Detect which cell encompasses the target text, then output its [X, Y] center coordinate. 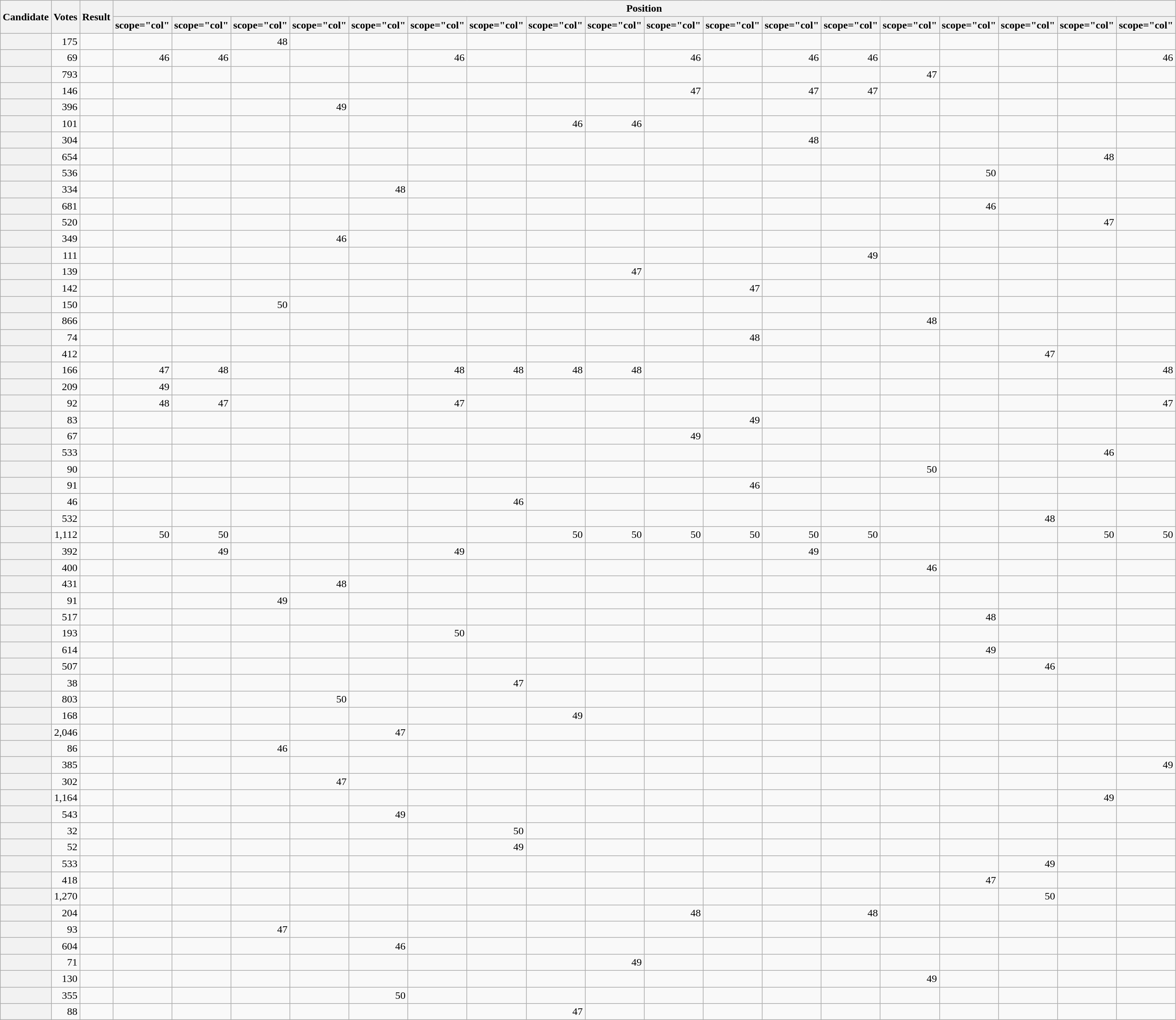
418 [65, 880]
150 [65, 305]
146 [65, 91]
Candidate [26, 17]
86 [65, 749]
101 [65, 124]
204 [65, 913]
69 [65, 58]
166 [65, 370]
90 [65, 469]
71 [65, 962]
431 [65, 584]
111 [65, 255]
536 [65, 173]
604 [65, 946]
1,270 [65, 896]
304 [65, 140]
67 [65, 436]
2,046 [65, 732]
517 [65, 617]
168 [65, 715]
614 [65, 650]
355 [65, 995]
38 [65, 683]
88 [65, 1012]
396 [65, 107]
412 [65, 354]
92 [65, 403]
93 [65, 929]
793 [65, 74]
334 [65, 189]
520 [65, 222]
532 [65, 518]
74 [65, 337]
Votes [65, 17]
507 [65, 666]
Result [96, 17]
Position [644, 9]
193 [65, 633]
1,164 [65, 798]
139 [65, 272]
32 [65, 831]
385 [65, 765]
866 [65, 321]
543 [65, 814]
209 [65, 387]
392 [65, 551]
349 [65, 239]
52 [65, 847]
130 [65, 979]
681 [65, 206]
302 [65, 782]
175 [65, 41]
654 [65, 156]
142 [65, 288]
83 [65, 419]
803 [65, 699]
1,112 [65, 535]
400 [65, 568]
